Determine the [X, Y] coordinate at the center of the cell enclosing the given text.  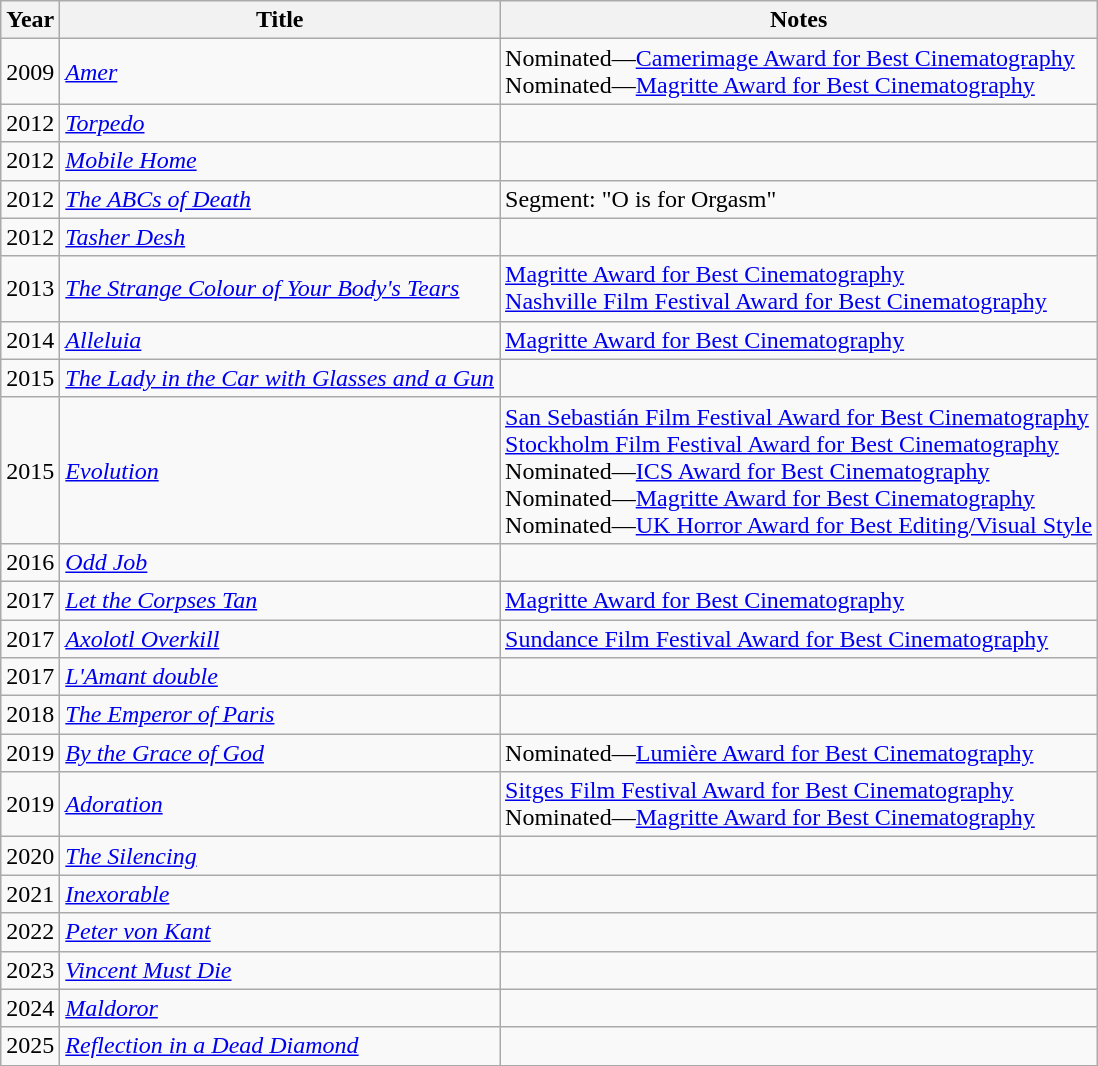
2024 [30, 1008]
The Lady in the Car with Glasses and a Gun [280, 378]
Mobile Home [280, 161]
2025 [30, 1046]
2023 [30, 970]
Adoration [280, 804]
Title [280, 20]
Torpedo [280, 123]
2020 [30, 856]
Tasher Desh [280, 237]
Magritte Award for Best CinematographyNashville Film Festival Award for Best Cinematography [799, 288]
2021 [30, 894]
2013 [30, 288]
Sitges Film Festival Award for Best CinematographyNominated—Magritte Award for Best Cinematography [799, 804]
Inexorable [280, 894]
2022 [30, 932]
Vincent Must Die [280, 970]
Maldoror [280, 1008]
Let the Corpses Tan [280, 600]
Reflection in a Dead Diamond [280, 1046]
Amer [280, 72]
Peter von Kant [280, 932]
The ABCs of Death [280, 199]
Notes [799, 20]
Nominated—Lumière Award for Best Cinematography [799, 753]
Alleluia [280, 340]
Nominated—Camerimage Award for Best CinematographyNominated—Magritte Award for Best Cinematography [799, 72]
The Strange Colour of Your Body's Tears [280, 288]
2016 [30, 562]
Segment: "O is for Orgasm" [799, 199]
Sundance Film Festival Award for Best Cinematography [799, 639]
2018 [30, 715]
The Silencing [280, 856]
By the Grace of God [280, 753]
Year [30, 20]
Axolotl Overkill [280, 639]
Evolution [280, 470]
The Emperor of Paris [280, 715]
Odd Job [280, 562]
L'Amant double [280, 677]
2009 [30, 72]
2014 [30, 340]
